From the cell containing the given text, extract its center point as (X, Y) coordinate. 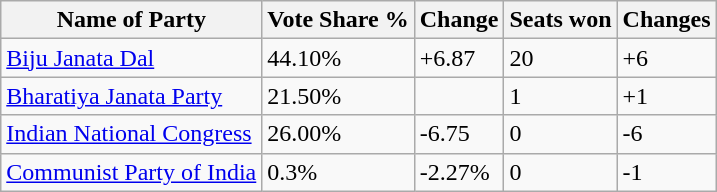
21.50% (338, 96)
-6 (666, 134)
Name of Party (132, 20)
-6.75 (459, 134)
Seats won (560, 20)
Vote Share % (338, 20)
Indian National Congress (132, 134)
+1 (666, 96)
-2.27% (459, 172)
26.00% (338, 134)
+6.87 (459, 58)
Change (459, 20)
Biju Janata Dal (132, 58)
0.3% (338, 172)
+6 (666, 58)
Communist Party of India (132, 172)
Changes (666, 20)
-1 (666, 172)
Bharatiya Janata Party (132, 96)
1 (560, 96)
44.10% (338, 58)
20 (560, 58)
